Pinpoint the cell where the given text exists, returning its [X, Y] midpoint coordinate. 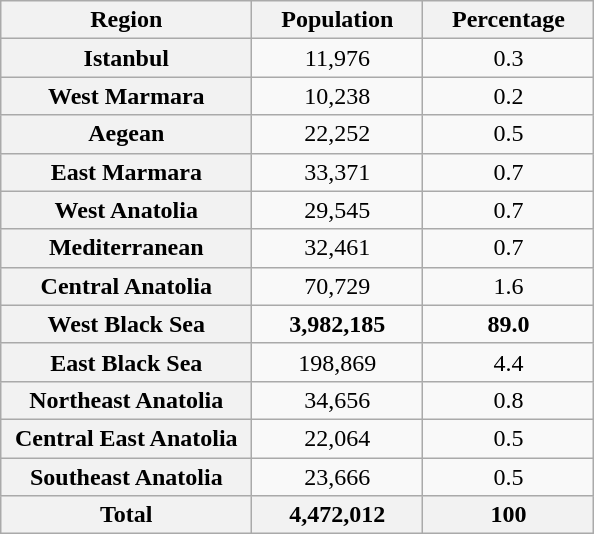
10,238 [338, 96]
Mediterranean [126, 248]
198,869 [338, 362]
0.3 [508, 58]
32,461 [338, 248]
11,976 [338, 58]
Region [126, 20]
89.0 [508, 324]
Central East Anatolia [126, 438]
3,982,185 [338, 324]
Population [338, 20]
22,252 [338, 134]
Total [126, 515]
4,472,012 [338, 515]
0.2 [508, 96]
0.8 [508, 400]
East Black Sea [126, 362]
West Black Sea [126, 324]
Northeast Anatolia [126, 400]
34,656 [338, 400]
Aegean [126, 134]
23,666 [338, 477]
1.6 [508, 286]
29,545 [338, 210]
70,729 [338, 286]
Southeast Anatolia [126, 477]
33,371 [338, 172]
West Marmara [126, 96]
4.4 [508, 362]
Percentage [508, 20]
East Marmara [126, 172]
Istanbul [126, 58]
West Anatolia [126, 210]
22,064 [338, 438]
100 [508, 515]
Central Anatolia [126, 286]
